Output the (X, Y) coordinate of the center of the cell containing the given text.  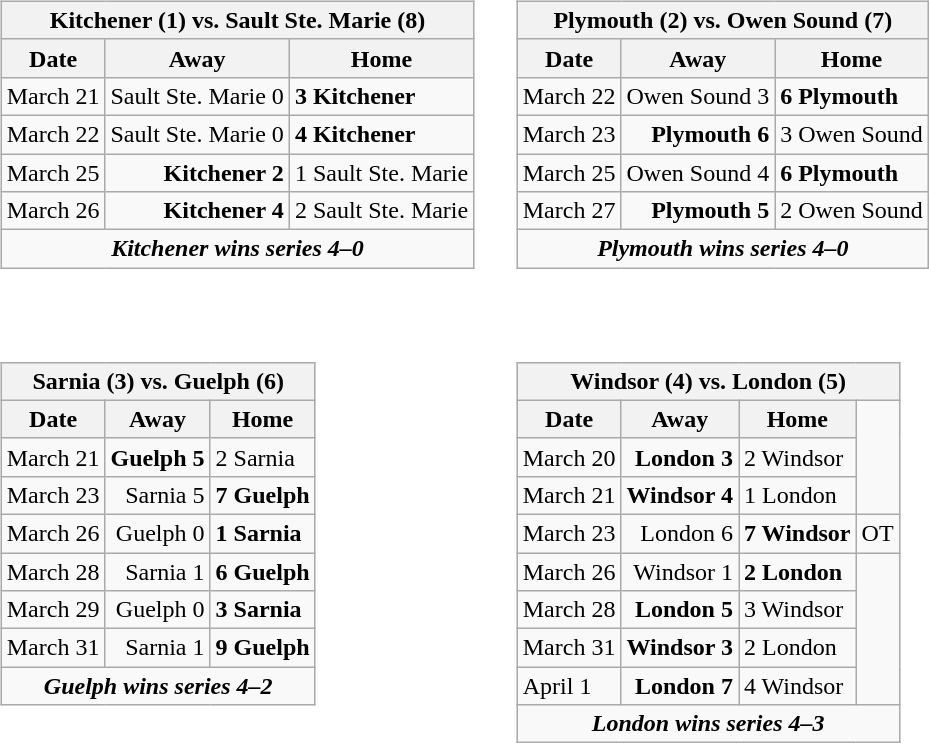
1 London (797, 495)
Kitchener 4 (197, 211)
Owen Sound 4 (698, 173)
1 Sault Ste. Marie (381, 173)
7 Guelph (262, 495)
Windsor 1 (680, 571)
London 7 (680, 686)
3 Sarnia (262, 610)
4 Windsor (797, 686)
Kitchener wins series 4–0 (237, 249)
Windsor 3 (680, 648)
6 Guelph (262, 571)
Owen Sound 3 (698, 96)
2 Owen Sound (852, 211)
London 6 (680, 533)
Sarnia 5 (158, 495)
Plymouth wins series 4–0 (722, 249)
Kitchener 2 (197, 173)
Plymouth 6 (698, 134)
1 Sarnia (262, 533)
Windsor 4 (680, 495)
7 Windsor (797, 533)
Guelph 5 (158, 457)
2 Windsor (797, 457)
2 Sault Ste. Marie (381, 211)
London 3 (680, 457)
9 Guelph (262, 648)
OT (878, 533)
4 Kitchener (381, 134)
Windsor (4) vs. London (5) (708, 381)
March 27 (569, 211)
March 20 (569, 457)
London 5 (680, 610)
Kitchener (1) vs. Sault Ste. Marie (8) (237, 20)
2 Sarnia (262, 457)
London wins series 4–3 (708, 724)
March 29 (53, 610)
Sarnia (3) vs. Guelph (6) (158, 381)
Guelph wins series 4–2 (158, 686)
Plymouth 5 (698, 211)
Plymouth (2) vs. Owen Sound (7) (722, 20)
April 1 (569, 686)
3 Kitchener (381, 96)
3 Owen Sound (852, 134)
3 Windsor (797, 610)
